For the text-containing cell, return its midpoint in (x, y) coordinate format. 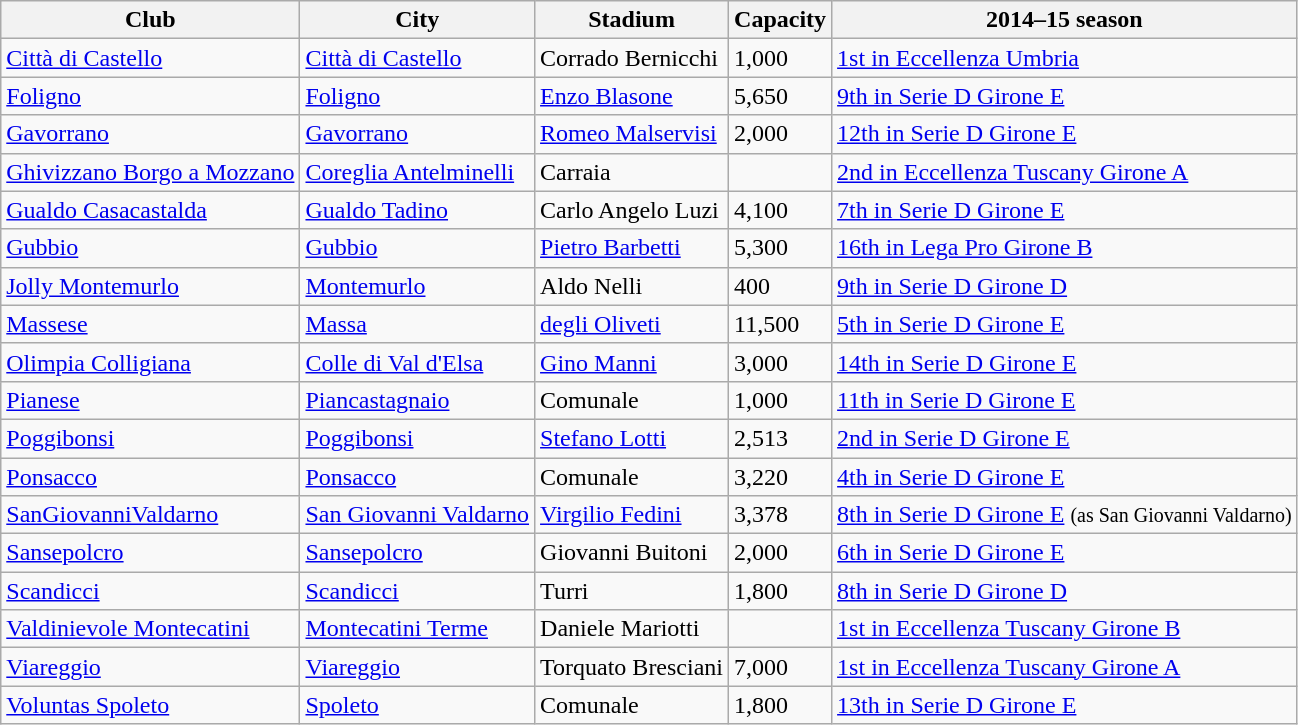
4th in Serie D Girone E (1065, 477)
Carlo Angelo Luzi (632, 210)
City (418, 20)
SanGiovanniValdarno (150, 515)
Club (150, 20)
Daniele Mariotti (632, 629)
2,513 (780, 438)
11,500 (780, 324)
6th in Serie D Girone E (1065, 553)
Giovanni Buitoni (632, 553)
Jolly Montemurlo (150, 286)
Turri (632, 591)
3,220 (780, 477)
5,650 (780, 96)
3,378 (780, 515)
16th in Lega Pro Girone B (1065, 248)
1st in Eccellenza Tuscany Girone B (1065, 629)
Voluntas Spoleto (150, 705)
San Giovanni Valdarno (418, 515)
Ghivizzano Borgo a Mozzano (150, 172)
5,300 (780, 248)
4,100 (780, 210)
Enzo Blasone (632, 96)
degli Oliveti (632, 324)
14th in Serie D Girone E (1065, 362)
Gualdo Tadino (418, 210)
Pietro Barbetti (632, 248)
Olimpia Colligiana (150, 362)
Stadium (632, 20)
1st in Eccellenza Tuscany Girone A (1065, 667)
Corrado Bernicchi (632, 58)
8th in Serie D Girone D (1065, 591)
8th in Serie D Girone E (as San Giovanni Valdarno) (1065, 515)
9th in Serie D Girone D (1065, 286)
13th in Serie D Girone E (1065, 705)
7,000 (780, 667)
3,000 (780, 362)
Torquato Bresciani (632, 667)
Gualdo Casacastalda (150, 210)
Montemurlo (418, 286)
11th in Serie D Girone E (1065, 400)
1st in Eccellenza Umbria (1065, 58)
Massa (418, 324)
Virgilio Fedini (632, 515)
Gino Manni (632, 362)
7th in Serie D Girone E (1065, 210)
Pianese (150, 400)
Piancastagnaio (418, 400)
Capacity (780, 20)
Massese (150, 324)
Montecatini Terme (418, 629)
Spoleto (418, 705)
9th in Serie D Girone E (1065, 96)
Aldo Nelli (632, 286)
Colle di Val d'Elsa (418, 362)
12th in Serie D Girone E (1065, 134)
2nd in Serie D Girone E (1065, 438)
400 (780, 286)
2014–15 season (1065, 20)
Coreglia Antelminelli (418, 172)
5th in Serie D Girone E (1065, 324)
2nd in Eccellenza Tuscany Girone A (1065, 172)
Romeo Malservisi (632, 134)
Valdinievole Montecatini (150, 629)
Carraia (632, 172)
Stefano Lotti (632, 438)
